Find where the given text appears and provide that cell's center as [x, y] coordinate. 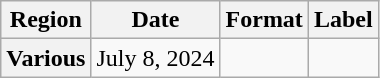
Region [46, 20]
Various [46, 58]
Date [156, 20]
July 8, 2024 [156, 58]
Format [264, 20]
Label [343, 20]
